Scan for the cell matching the given text and deliver its (x, y) coordinate at center. 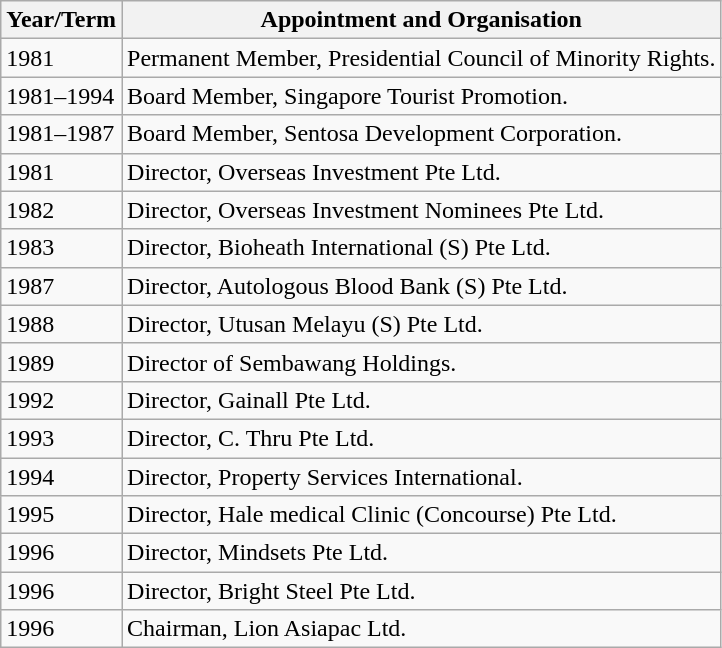
Director, Bioheath International (S) Pte Ltd. (422, 248)
1983 (62, 248)
Board Member, Singapore Tourist Promotion. (422, 96)
1992 (62, 400)
Director, Hale medical Clinic (Concourse) Pte Ltd. (422, 515)
1989 (62, 362)
Director of Sembawang Holdings. (422, 362)
1982 (62, 210)
Chairman, Lion Asiapac Ltd. (422, 629)
1981–1987 (62, 134)
Appointment and Organisation (422, 20)
1988 (62, 324)
Director, C. Thru Pte Ltd. (422, 438)
Director, Property Services International. (422, 477)
Board Member, Sentosa Development Corporation. (422, 134)
Director, Utusan Melayu (S) Pte Ltd. (422, 324)
1981–1994 (62, 96)
1995 (62, 515)
Year/Term (62, 20)
Director, Autologous Blood Bank (S) Pte Ltd. (422, 286)
Director, Mindsets Pte Ltd. (422, 553)
Director, Gainall Pte Ltd. (422, 400)
1993 (62, 438)
1994 (62, 477)
Director, Overseas Investment Pte Ltd. (422, 172)
1987 (62, 286)
Permanent Member, Presidential Council of Minority Rights. (422, 58)
Director, Overseas Investment Nominees Pte Ltd. (422, 210)
Director, Bright Steel Pte Ltd. (422, 591)
